Locate the cell with the specified text and output its [x, y] center coordinate. 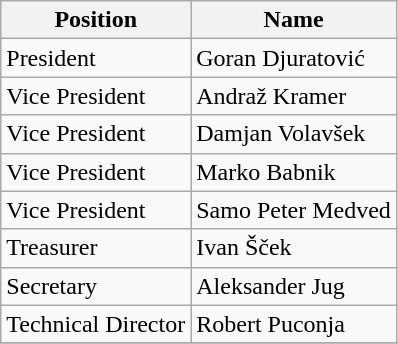
Name [294, 20]
Goran Djuratović [294, 58]
Technical Director [96, 324]
President [96, 58]
Aleksander Jug [294, 286]
Damjan Volavšek [294, 134]
Ivan Šček [294, 248]
Secretary [96, 286]
Treasurer [96, 248]
Marko Babnik [294, 172]
Robert Puconja [294, 324]
Andraž Kramer [294, 96]
Samo Peter Medved [294, 210]
Position [96, 20]
